Return (X, Y) of the center of cell containing provided text 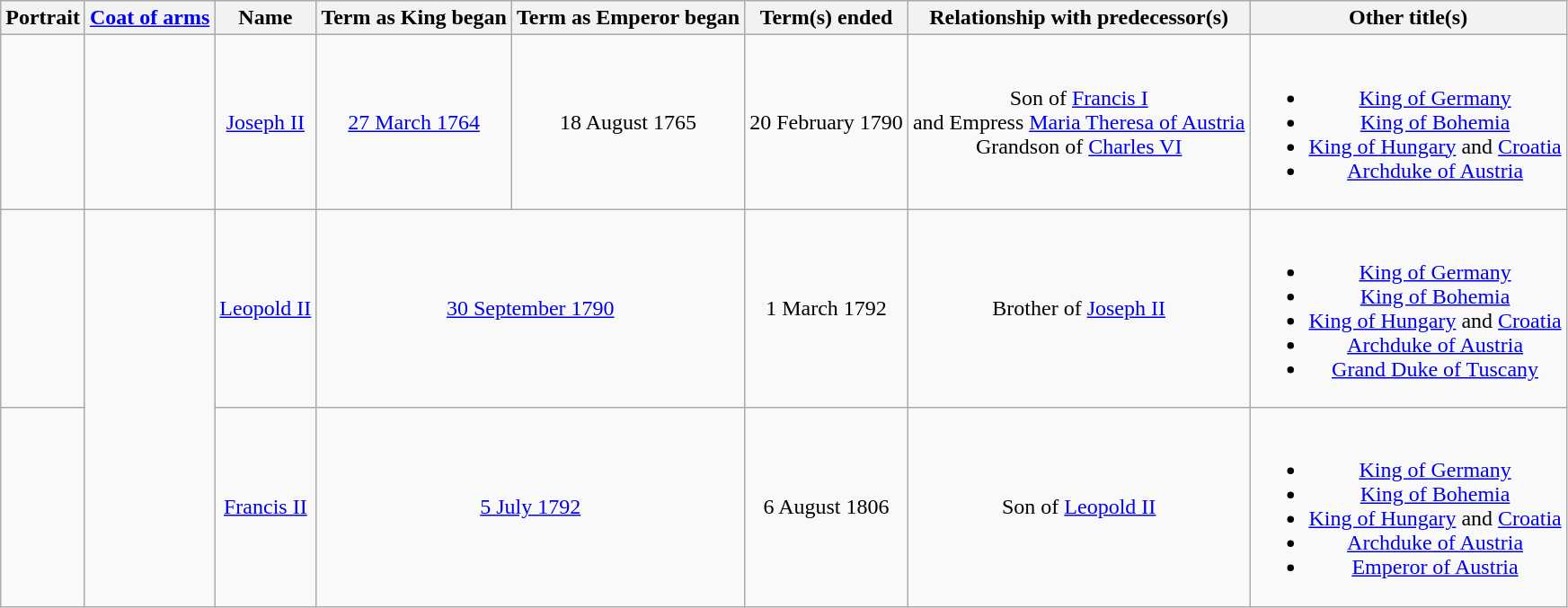
Portrait (43, 18)
Term as King began (414, 18)
5 July 1792 (530, 507)
Francis II (266, 507)
Son of Francis Iand Empress Maria Theresa of AustriaGrandson of Charles VI (1078, 122)
Leopold II (266, 309)
Name (266, 18)
Relationship with predecessor(s) (1078, 18)
Coat of arms (149, 18)
Term as Emperor began (627, 18)
Joseph II (266, 122)
Brother of Joseph II (1078, 309)
King of GermanyKing of BohemiaKing of Hungary and CroatiaArchduke of Austria (1408, 122)
18 August 1765 (627, 122)
6 August 1806 (827, 507)
30 September 1790 (530, 309)
King of GermanyKing of BohemiaKing of Hungary and CroatiaArchduke of AustriaGrand Duke of Tuscany (1408, 309)
1 March 1792 (827, 309)
20 February 1790 (827, 122)
King of GermanyKing of BohemiaKing of Hungary and CroatiaArchduke of AustriaEmperor of Austria (1408, 507)
Son of Leopold II (1078, 507)
27 March 1764 (414, 122)
Term(s) ended (827, 18)
Other title(s) (1408, 18)
